For the text-containing cell, return its midpoint in [X, Y] coordinate format. 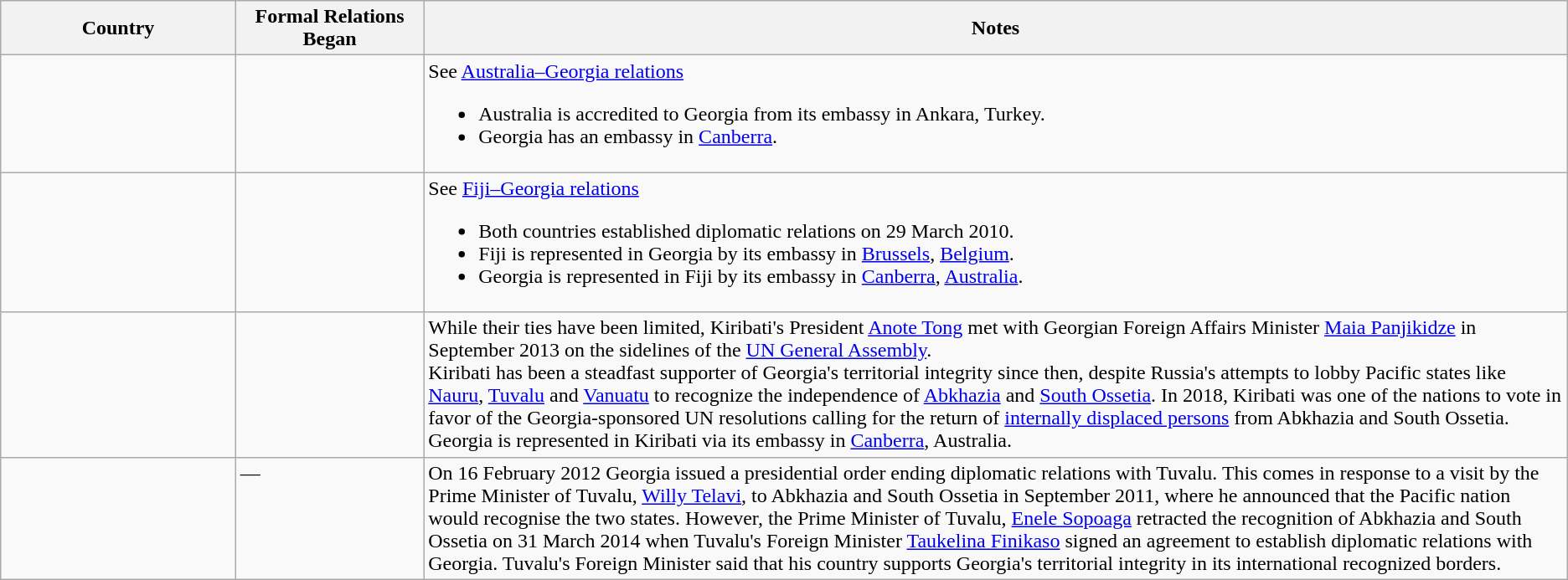
See Australia–Georgia relationsAustralia is accredited to Georgia from its embassy in Ankara, Turkey.Georgia has an embassy in Canberra. [995, 114]
Formal Relations Began [329, 28]
Country [119, 28]
— [329, 518]
Notes [995, 28]
